For the text-containing cell, return its midpoint in (x, y) coordinate format. 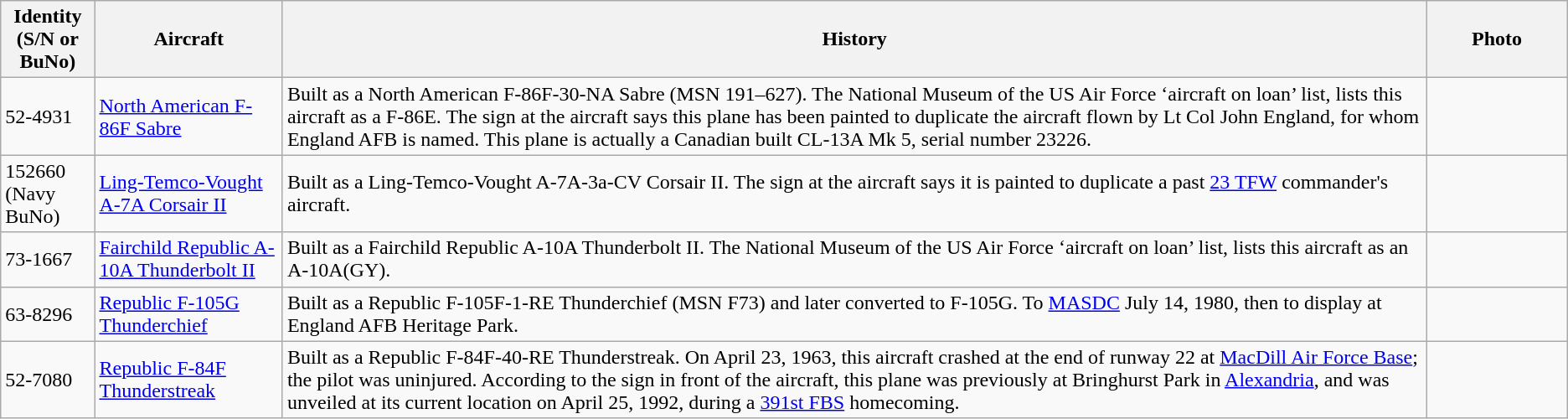
History (854, 39)
73-1667 (48, 260)
Fairchild Republic A-10A Thunderbolt II (188, 260)
Republic F-84F Thunderstreak (188, 380)
Built as a Ling-Temco-Vought A-7A-3a-CV Corsair II. The sign at the aircraft says it is painted to duplicate a past 23 TFW commander's aircraft. (854, 194)
52-7080 (48, 380)
63-8296 (48, 313)
Republic F-105G Thunderchief (188, 313)
Identity (S/N or BuNo) (48, 39)
Aircraft (188, 39)
Photo (1497, 39)
North American F-86F Sabre (188, 116)
Ling-Temco-Vought A-7A Corsair II (188, 194)
52-4931 (48, 116)
152660 (Navy BuNo) (48, 194)
